Provide the (x, y) coordinate of the cell's center where the given text is located.  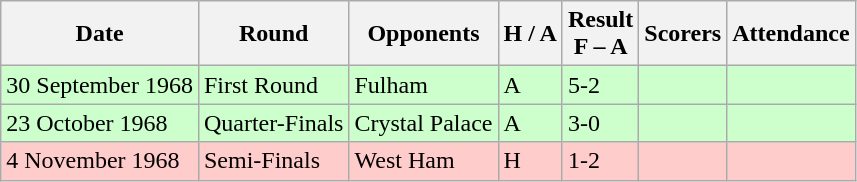
Attendance (791, 34)
First Round (274, 85)
H (530, 161)
30 September 1968 (100, 85)
1-2 (600, 161)
23 October 1968 (100, 123)
Semi-Finals (274, 161)
H / A (530, 34)
Fulham (424, 85)
West Ham (424, 161)
Scorers (683, 34)
3-0 (600, 123)
ResultF – A (600, 34)
5-2 (600, 85)
Round (274, 34)
Crystal Palace (424, 123)
4 November 1968 (100, 161)
Date (100, 34)
Quarter-Finals (274, 123)
Opponents (424, 34)
